Output the [X, Y] coordinate of the center of the cell containing the given text.  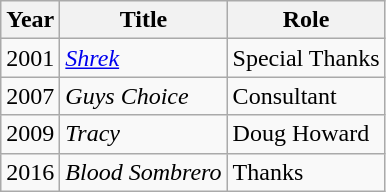
Thanks [306, 172]
Blood Sombrero [144, 172]
Title [144, 20]
2007 [30, 96]
2001 [30, 58]
Special Thanks [306, 58]
Doug Howard [306, 134]
2016 [30, 172]
Role [306, 20]
Year [30, 20]
Consultant [306, 96]
Tracy [144, 134]
Guys Choice [144, 96]
Shrek [144, 58]
2009 [30, 134]
